Locate the cell with the specified text and output its [X, Y] center coordinate. 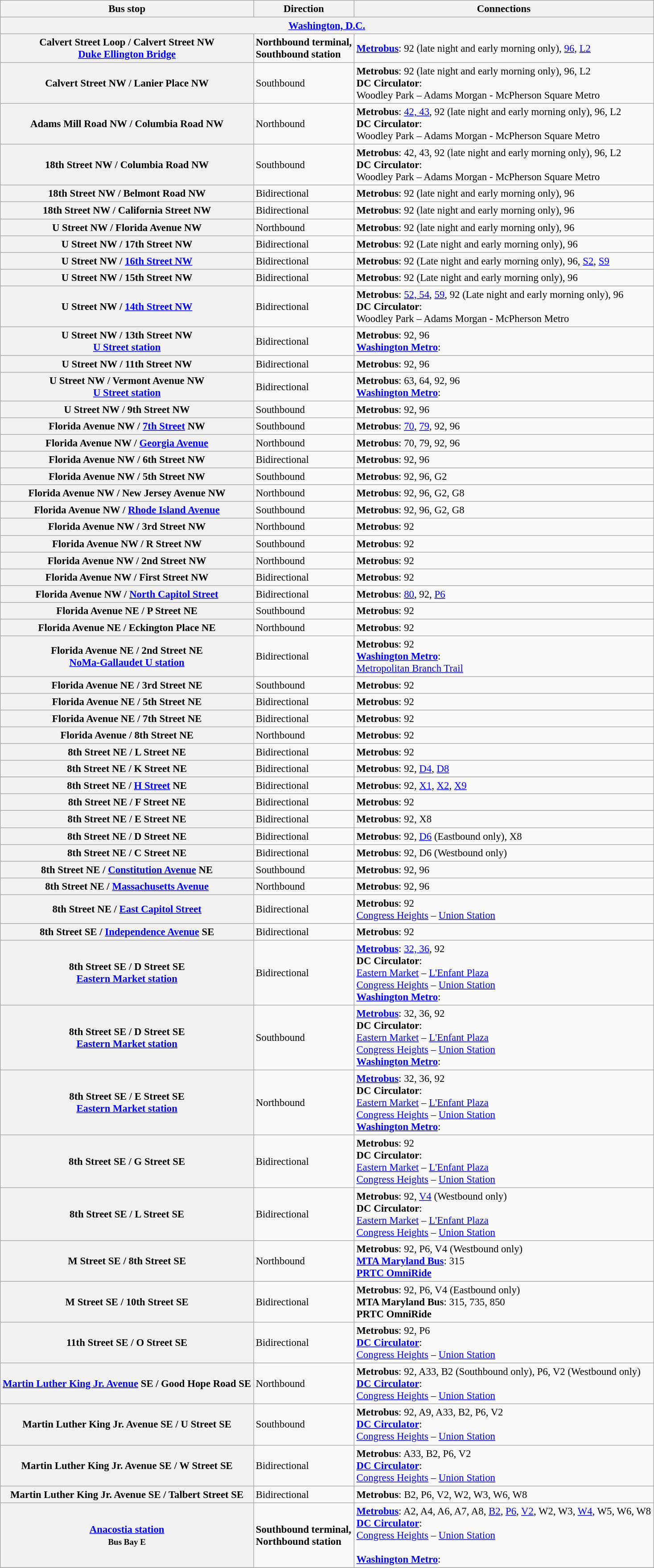
Florida Avenue NW / Georgia Avenue [127, 443]
Metrobus: 92, A9, A33, B2, P6, V2 DC Circulator: Congress Heights – Union Station [504, 1425]
Florida Avenue NW / Rhode Island Avenue [127, 510]
Metrobus: 92, A33, B2 (Southbound only), P6, V2 (Westbound only) DC Circulator: Congress Heights – Union Station [504, 1384]
11th Street SE / O Street SE [127, 1343]
M Street SE / 10th Street SE [127, 1302]
Martin Luther King Jr. Avenue SE / U Street SE [127, 1425]
Connections [504, 9]
Florida Avenue NE / Eckington Place NE [127, 627]
Metrobus: 92, P6 DC Circulator: Congress Heights – Union Station [504, 1343]
U Street NW / Florida Avenue NW [127, 227]
Florida Avenue NE / 5th Street NE [127, 702]
Metrobus: B2, P6, V2, W2, W3, W6, W8 [504, 1494]
8th Street NE / K Street NE [127, 769]
Metrobus: 92, 96 Washington Metro: [504, 342]
Washington, D.C. [327, 26]
8th Street NE / C Street NE [127, 853]
Metrobus: 92, P6, V4 (Westbound only) MTA Maryland Bus: 315 PRTC OmniRide [504, 1261]
Martin Luther King Jr. Avenue SE / Talbert Street SE [127, 1494]
8th Street NE / L Street NE [127, 752]
Florida Avenue NE / 7th Street NE [127, 719]
8th Street NE / Constitution Avenue NE [127, 870]
8th Street NE / D Street NE [127, 836]
Calvert Street Loop / Calvert Street NWDuke Ellington Bridge [127, 48]
8th Street NE / East Capitol Street [127, 909]
Metrobus: 52, 54, 59, 92 (Late night and early morning only), 96 DC Circulator: Woodley Park – Adams Morgan - McPherson Metro [504, 306]
8th Street NE / F Street NE [127, 802]
Metrobus: 92, 96, G2 [504, 477]
Metrobus: 92, D6 (Eastbound only), X8 [504, 836]
Metrobus: A33, B2, P6, V2 DC Circulator: Congress Heights – Union Station [504, 1465]
Metrobus: 92, X1, X2, X9 [504, 786]
Martin Luther King Jr. Avenue SE / W Street SE [127, 1465]
Metrobus: 92 Washington Metro: Metropolitan Branch Trail [504, 656]
Metrobus: 63, 64, 92, 96 Washington Metro: [504, 387]
Direction [304, 9]
Calvert Street NW / Lanier Place NW [127, 83]
U Street NW / 15th Street NW [127, 277]
8th Street NE / E Street NE [127, 819]
Northbound terminal,Southbound station [304, 48]
8th Street SE / E Street SEEastern Market station [127, 1102]
Metrobus: 92 (late night and early morning only), 96, L2 [504, 48]
Adams Mill Road NW / Columbia Road NW [127, 124]
8th Street NE / H Street NE [127, 786]
Metrobus: 92 Congress Heights – Union Station [504, 909]
Metrobus: A2, A4, A6, A7, A8, B2, P6, V2, W2, W3, W4, W5, W6, W8 DC Circulator: Congress Heights – Union Station Washington Metro: [504, 1535]
Florida Avenue NW / 7th Street NW [127, 426]
Bus stop [127, 9]
Metrobus: 92 (late night and early morning only), 96, L2 DC Circulator: Woodley Park – Adams Morgan - McPherson Square Metro [504, 83]
Martin Luther King Jr. Avenue SE / Good Hope Road SE [127, 1384]
U Street NW / 9th Street NW [127, 409]
Florida Avenue NW / First Street NW [127, 577]
Florida Avenue / 8th Street NE [127, 735]
U Street NW / 14th Street NW [127, 306]
Florida Avenue NW / 5th Street NW [127, 477]
Florida Avenue NW / New Jersey Avenue NW [127, 493]
Metrobus: 92, D4, D8 [504, 769]
Florida Avenue NE / 2nd Street NENoMa-Gallaudet U station [127, 656]
Florida Avenue NW / North Capitol Street [127, 594]
U Street NW / 16th Street NW [127, 261]
Florida Avenue NW / 3rd Street NW [127, 527]
Florida Avenue NW / 2nd Street NW [127, 561]
8th Street NE / Massachusetts Avenue [127, 886]
Southbound terminal,Northbound station [304, 1535]
Florida Avenue NE / P Street NE [127, 611]
Metrobus: 92, P6, V4 (Eastbound only) MTA Maryland Bus: 315, 735, 850 PRTC OmniRide [504, 1302]
18th Street NW / California Street NW [127, 210]
Metrobus: 92, D6 (Westbound only) [504, 853]
Florida Avenue NW / R Street NW [127, 544]
Anacostia stationBus Bay E [127, 1535]
Metrobus: 92, X8 [504, 819]
8th Street SE / Independence Avenue SE [127, 932]
8th Street SE / G Street SE [127, 1161]
Metrobus: 92 (Late night and early morning only), 96, S2, S9 [504, 261]
M Street SE / 8th Street SE [127, 1261]
U Street NW / 13th Street NWU Street station [127, 342]
Metrobus: 92 DC Circulator: Eastern Market – L'Enfant Plaza Congress Heights – Union Station [504, 1161]
Florida Avenue NW / 6th Street NW [127, 460]
Florida Avenue NE / 3rd Street NE [127, 685]
18th Street NW / Belmont Road NW [127, 194]
Metrobus: 92, V4 (Westbound only) DC Circulator: Eastern Market – L'Enfant Plaza Congress Heights – Union Station [504, 1215]
U Street NW / 11th Street NW [127, 364]
Metrobus: 80, 92, P6 [504, 594]
U Street NW / Vermont Avenue NWU Street station [127, 387]
8th Street SE / L Street SE [127, 1215]
U Street NW / 17th Street NW [127, 244]
18th Street NW / Columbia Road NW [127, 165]
